Provide the [X, Y] coordinate of the cell's center where the given text is located.  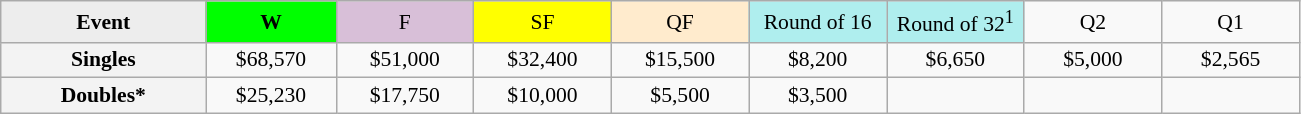
Doubles* [104, 96]
$5,000 [1093, 60]
$10,000 [543, 96]
W [271, 22]
Singles [104, 60]
QF [680, 22]
SF [543, 22]
Q1 [1231, 22]
$17,750 [405, 96]
F [405, 22]
Q2 [1093, 22]
$5,500 [680, 96]
$25,230 [271, 96]
$6,650 [955, 60]
Round of 16 [818, 22]
$32,400 [543, 60]
Round of 321 [955, 22]
$15,500 [680, 60]
$51,000 [405, 60]
$2,565 [1231, 60]
Event [104, 22]
$8,200 [818, 60]
$68,570 [271, 60]
$3,500 [818, 96]
